From the cell containing the given text, extract its center point as [X, Y] coordinate. 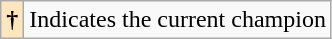
Indicates the current champion [178, 20]
† [12, 20]
